Pinpoint the cell where the given text exists, returning its [X, Y] midpoint coordinate. 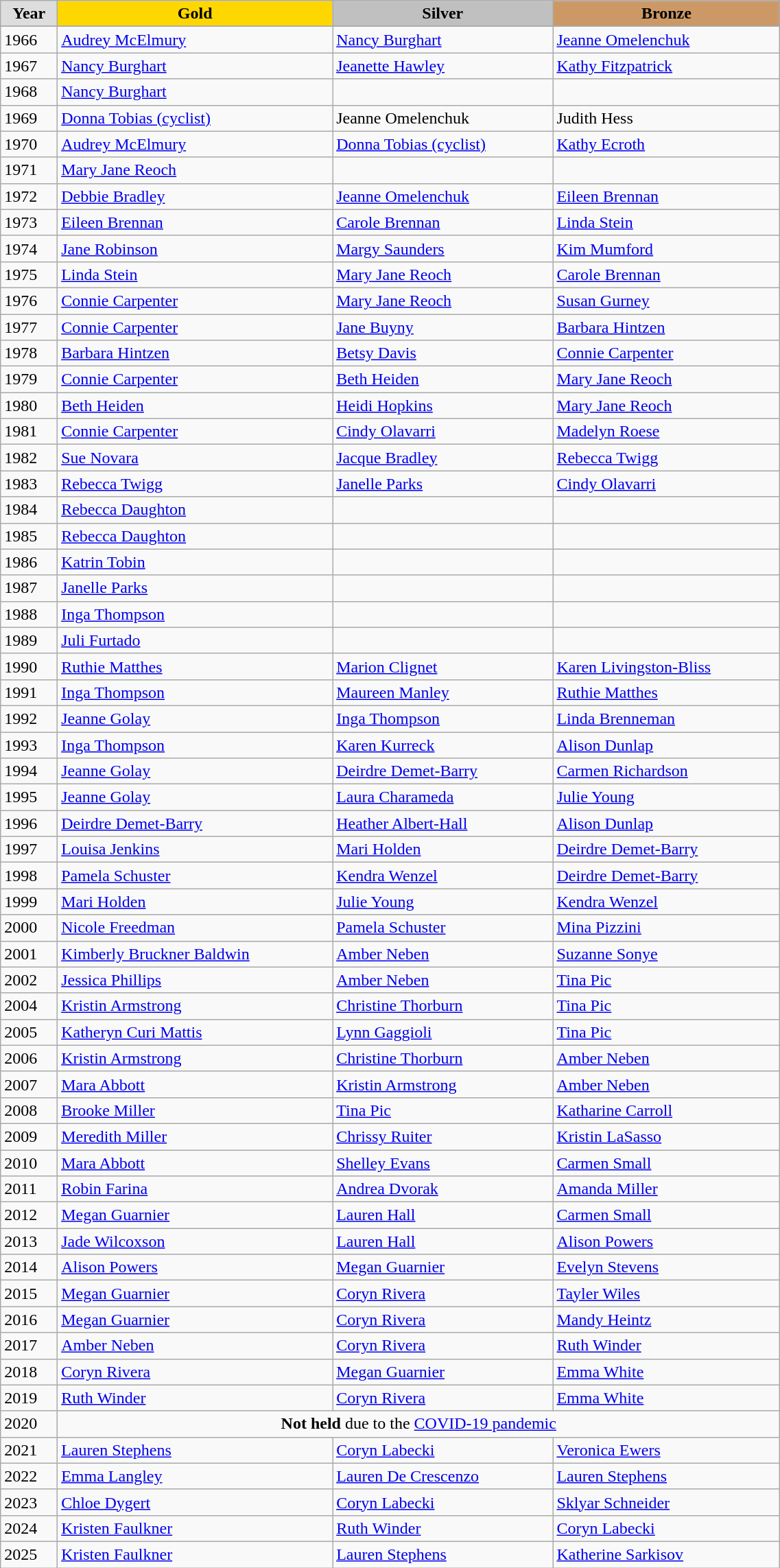
1986 [29, 562]
Sue Novara [195, 458]
Heidi Hopkins [443, 406]
Carmen Richardson [667, 771]
1990 [29, 666]
Tayler Wiles [667, 1294]
1984 [29, 510]
Jade Wilcoxson [195, 1241]
1981 [29, 432]
1980 [29, 406]
2023 [29, 1502]
2011 [29, 1189]
1997 [29, 850]
2020 [29, 1424]
Chrissy Ruiter [443, 1136]
Chloe Dygert [195, 1502]
Silver [443, 14]
2000 [29, 928]
Louisa Jenkins [195, 850]
1982 [29, 458]
Betsy Davis [443, 353]
Lauren De Crescenzo [443, 1476]
2017 [29, 1346]
2025 [29, 1554]
Judith Hess [667, 118]
1966 [29, 40]
2007 [29, 1084]
Sklyar Schneider [667, 1502]
1998 [29, 876]
Madelyn Roese [667, 432]
1996 [29, 823]
Robin Farina [195, 1189]
1975 [29, 274]
1972 [29, 196]
1971 [29, 170]
2014 [29, 1267]
1976 [29, 301]
2001 [29, 954]
Jacque Bradley [443, 458]
Jane Robinson [195, 248]
Katrin Tobin [195, 562]
Kimberly Bruckner Baldwin [195, 954]
Shelley Evans [443, 1163]
Katharine Carroll [667, 1110]
Emma Langley [195, 1476]
1973 [29, 222]
2004 [29, 1006]
1999 [29, 902]
1978 [29, 353]
1993 [29, 745]
Heather Albert-Hall [443, 823]
Lynn Gaggioli [443, 1032]
1991 [29, 692]
1985 [29, 536]
1988 [29, 614]
Brooke Miller [195, 1110]
2008 [29, 1110]
Veronica Ewers [667, 1450]
2022 [29, 1476]
Linda Brenneman [667, 718]
1992 [29, 718]
1967 [29, 66]
Karen Livingston-Bliss [667, 666]
Kristin LaSasso [667, 1136]
2010 [29, 1163]
1977 [29, 327]
Gold [195, 14]
Susan Gurney [667, 301]
2015 [29, 1294]
Jessica Phillips [195, 980]
2013 [29, 1241]
2019 [29, 1398]
Kathy Ecroth [667, 144]
2018 [29, 1372]
Katheryn Curi Mattis [195, 1032]
2024 [29, 1528]
1995 [29, 797]
Kathy Fitzpatrick [667, 66]
1983 [29, 484]
Margy Saunders [443, 248]
2005 [29, 1032]
2016 [29, 1320]
1987 [29, 588]
2021 [29, 1450]
Kim Mumford [667, 248]
Laura Charameda [443, 797]
Nicole Freedman [195, 928]
1989 [29, 640]
Evelyn Stevens [667, 1267]
Debbie Bradley [195, 196]
Maureen Manley [443, 692]
Mandy Heintz [667, 1320]
Bronze [667, 14]
Marion Clignet [443, 666]
Katherine Sarkisov [667, 1554]
Juli Furtado [195, 640]
Not held due to the COVID-19 pandemic [418, 1424]
Jane Buyny [443, 327]
2002 [29, 980]
1979 [29, 379]
Suzanne Sonye [667, 954]
1974 [29, 248]
Andrea Dvorak [443, 1189]
Mina Pizzini [667, 928]
Karen Kurreck [443, 745]
Meredith Miller [195, 1136]
Jeanette Hawley [443, 66]
2009 [29, 1136]
1994 [29, 771]
1969 [29, 118]
1970 [29, 144]
1968 [29, 92]
2012 [29, 1215]
Year [29, 14]
Amanda Miller [667, 1189]
2006 [29, 1058]
